Search for the cell housing the specified text and yield its [X, Y] center coordinate. 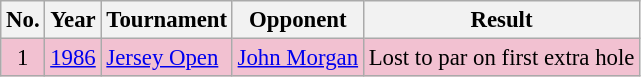
1986 [73, 58]
Jersey Open [166, 58]
John Morgan [298, 58]
Lost to par on first extra hole [501, 58]
No. [23, 20]
Tournament [166, 20]
Opponent [298, 20]
Result [501, 20]
Year [73, 20]
1 [23, 58]
